Return [X, Y] of the center of cell containing provided text 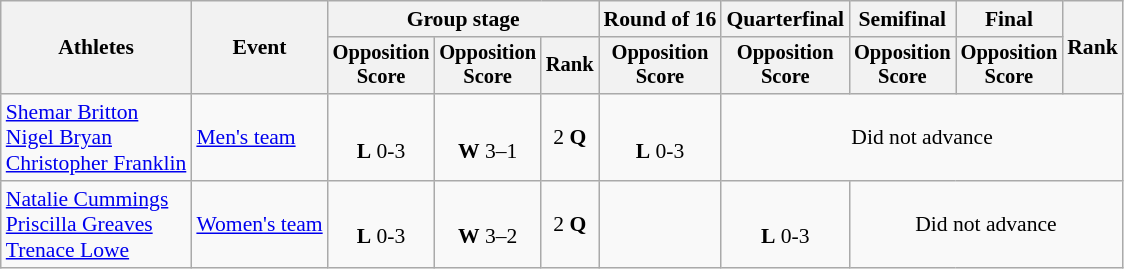
Shemar BrittonNigel BryanChristopher Franklin [96, 138]
Event [259, 48]
W 3–1 [488, 138]
Men's team [259, 138]
Quarterfinal [785, 19]
Natalie CummingsPriscilla GreavesTrenace Lowe [96, 224]
Semifinal [902, 19]
Athletes [96, 48]
Round of 16 [660, 19]
W 3–2 [488, 224]
Group stage [464, 19]
Final [1010, 19]
Women's team [259, 224]
